Return the [X, Y] coordinate for the center point of the cell that contains the specified text.  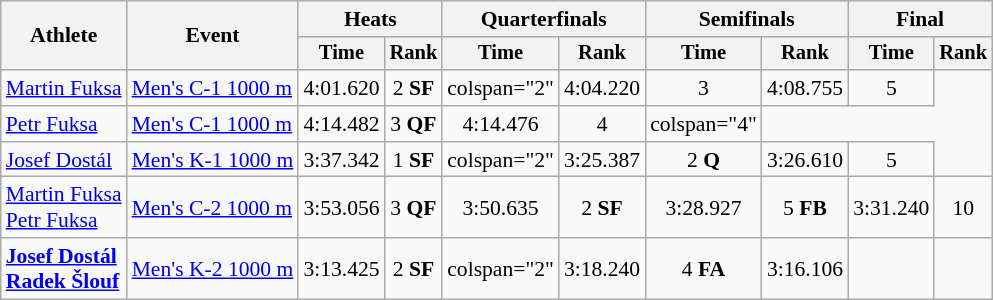
Josef DostálRadek Šlouf [64, 268]
3 [704, 88]
3:18.240 [602, 268]
Men's K-2 1000 m [213, 268]
3:31.240 [891, 208]
3:26.610 [805, 160]
3:28.927 [704, 208]
3:53.056 [341, 208]
5 FB [805, 208]
3:50.635 [500, 208]
4 FA [704, 268]
2 Q [704, 160]
3:37.342 [341, 160]
Athlete [64, 36]
Martin Fuksa [64, 88]
3:13.425 [341, 268]
3:25.387 [602, 160]
colspan="4" [704, 124]
Petr Fuksa [64, 124]
Quarterfinals [544, 19]
Men's K-1 1000 m [213, 160]
Martin FuksaPetr Fuksa [64, 208]
Event [213, 36]
10 [963, 208]
Men's C-2 1000 m [213, 208]
4:01.620 [341, 88]
Semifinals [746, 19]
Heats [370, 19]
Josef Dostál [64, 160]
4:08.755 [805, 88]
Final [920, 19]
4 [602, 124]
4:14.482 [341, 124]
4:04.220 [602, 88]
1 SF [414, 160]
4:14.476 [500, 124]
3:16.106 [805, 268]
